Detect which cell encompasses the target text, then output its (x, y) center coordinate. 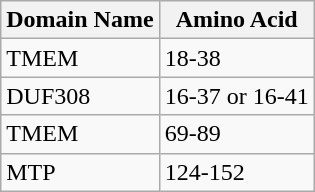
DUF308 (80, 96)
Amino Acid (236, 20)
MTP (80, 172)
69-89 (236, 134)
16-37 or 16-41 (236, 96)
Domain Name (80, 20)
124-152 (236, 172)
18-38 (236, 58)
